Output the [x, y] coordinate of the center of the cell containing the given text.  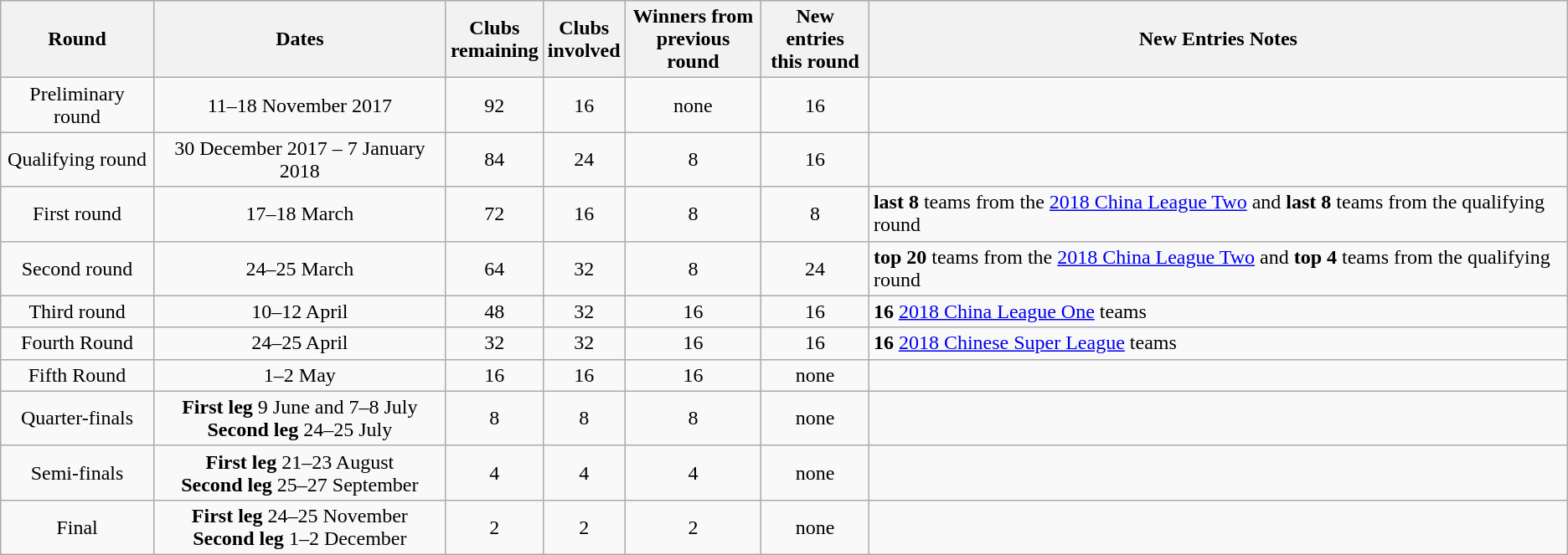
New entriesthis round [816, 39]
Final [77, 527]
1–2 May [300, 375]
30 December 2017 – 7 January 2018 [300, 159]
First leg 24–25 November Second leg 1–2 December [300, 527]
11–18 November 2017 [300, 105]
72 [494, 214]
Third round [77, 311]
Fourth Round [77, 343]
24–25 April [300, 343]
24–25 March [300, 268]
Preliminary round [77, 105]
92 [494, 105]
64 [494, 268]
Winners fromprevious round [694, 39]
New Entries Notes [1218, 39]
last 8 teams from the 2018 China League Two and last 8 teams from the qualifying round [1218, 214]
Semi-finals [77, 472]
84 [494, 159]
Fifth Round [77, 375]
Round [77, 39]
Second round [77, 268]
First leg 21–23 AugustSecond leg 25–27 September [300, 472]
First leg 9 June and 7–8 JulySecond leg 24–25 July [300, 419]
First round [77, 214]
Clubsremaining [494, 39]
16 2018 China League One teams [1218, 311]
top 20 teams from the 2018 China League Two and top 4 teams from the qualifying round [1218, 268]
16 2018 Chinese Super League teams [1218, 343]
Dates [300, 39]
Clubsinvolved [584, 39]
10–12 April [300, 311]
Qualifying round [77, 159]
Quarter-finals [77, 419]
48 [494, 311]
17–18 March [300, 214]
